Output the (x, y) coordinate of the center of the cell containing the given text.  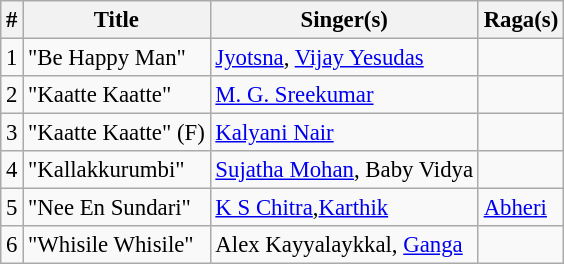
"Kaatte Kaatte" (116, 95)
5 (12, 208)
K S Chitra,Karthik (344, 208)
"Kaatte Kaatte" (F) (116, 133)
Singer(s) (344, 20)
6 (12, 245)
3 (12, 133)
"Be Happy Man" (116, 58)
4 (12, 170)
Title (116, 20)
Raga(s) (520, 20)
Kalyani Nair (344, 133)
M. G. Sreekumar (344, 95)
1 (12, 58)
2 (12, 95)
Abheri (520, 208)
# (12, 20)
Alex Kayyalaykkal, Ganga (344, 245)
"Kallakkurumbi" (116, 170)
"Nee En Sundari" (116, 208)
Sujatha Mohan, Baby Vidya (344, 170)
"Whisile Whisile" (116, 245)
Jyotsna, Vijay Yesudas (344, 58)
